Pinpoint the cell where the given text exists, returning its [X, Y] midpoint coordinate. 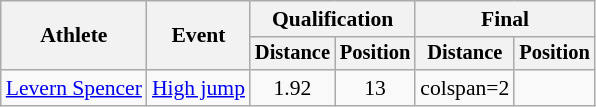
1.92 [292, 88]
Final [504, 19]
Levern Spencer [74, 88]
Qualification [332, 19]
colspan=2 [464, 88]
Athlete [74, 36]
13 [375, 88]
High jump [198, 88]
Event [198, 36]
